Identify which cell holds the provided text, then report its [X, Y] central coordinate. 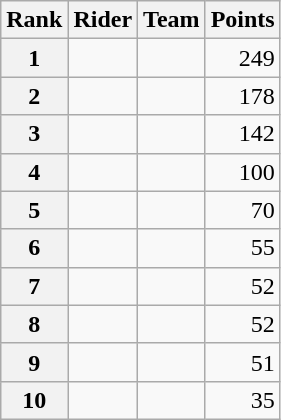
1 [34, 58]
178 [242, 96]
35 [242, 400]
142 [242, 134]
70 [242, 210]
6 [34, 248]
2 [34, 96]
5 [34, 210]
4 [34, 172]
Team [172, 20]
100 [242, 172]
7 [34, 286]
51 [242, 362]
Points [242, 20]
3 [34, 134]
9 [34, 362]
10 [34, 400]
Rank [34, 20]
249 [242, 58]
8 [34, 324]
55 [242, 248]
Rider [103, 20]
